Provide the [X, Y] coordinate of the cell's center where the given text is located.  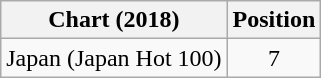
Chart (2018) [114, 20]
Japan (Japan Hot 100) [114, 58]
Position [274, 20]
7 [274, 58]
